Return [X, Y] of the center of cell containing provided text 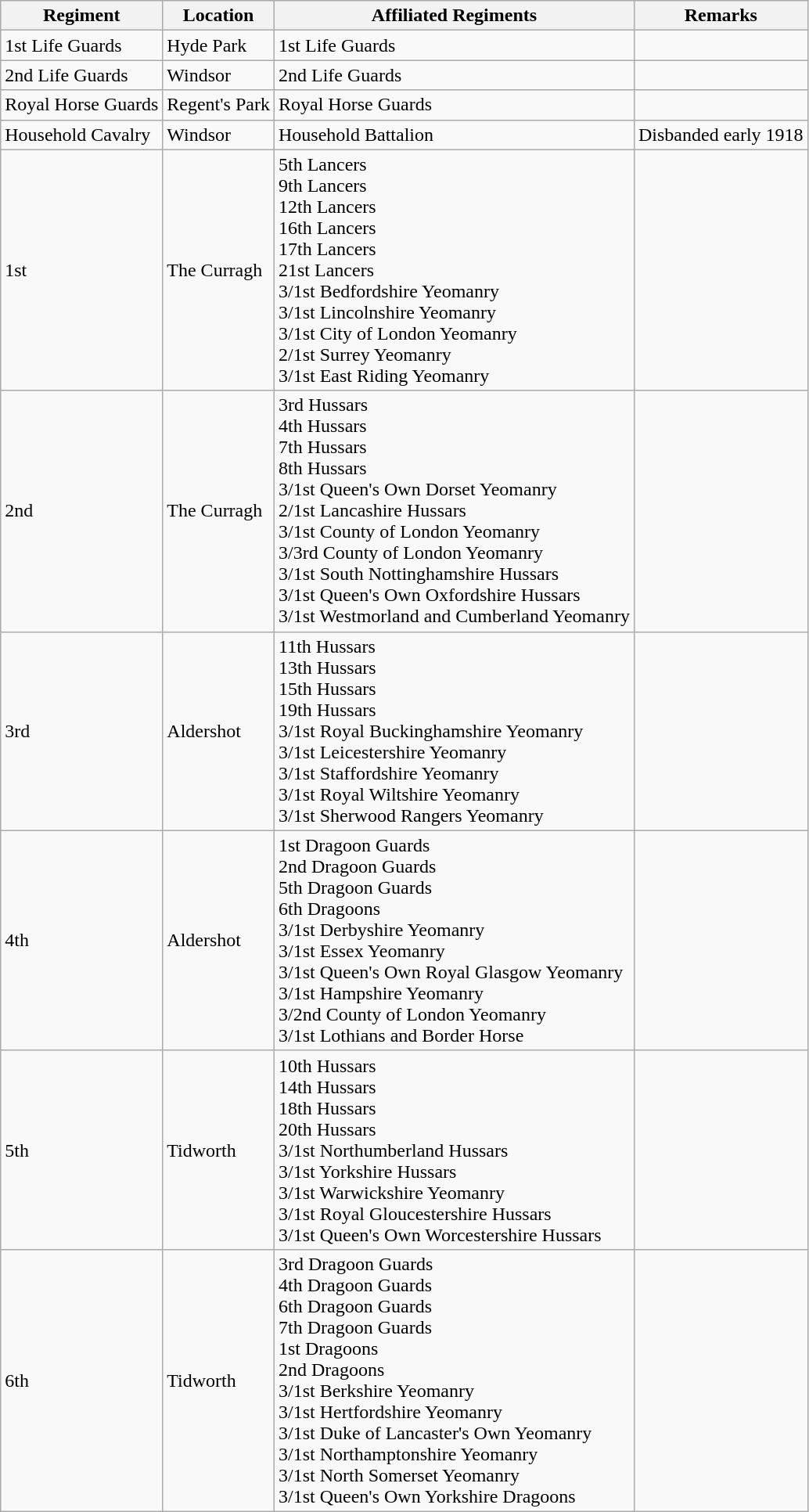
Affiliated Regiments [454, 16]
Remarks [721, 16]
Regent's Park [219, 105]
Household Battalion [454, 135]
Hyde Park [219, 45]
1st [81, 270]
5th [81, 1150]
Household Cavalry [81, 135]
4th [81, 941]
Regiment [81, 16]
2nd [81, 511]
3rd [81, 731]
Location [219, 16]
Disbanded early 1918 [721, 135]
6th [81, 1381]
